Capture the cell that displays the provided text and extract its (X, Y) central coordinate. 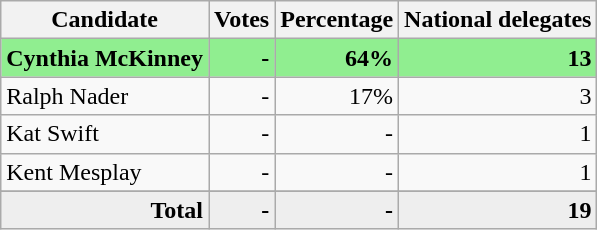
Kent Mesplay (105, 172)
Votes (241, 20)
Percentage (337, 20)
3 (498, 96)
Cynthia McKinney (105, 58)
13 (498, 58)
19 (498, 210)
64% (337, 58)
Kat Swift (105, 134)
17% (337, 96)
Total (105, 210)
Candidate (105, 20)
National delegates (498, 20)
Ralph Nader (105, 96)
